Search for the cell housing the specified text and yield its [x, y] center coordinate. 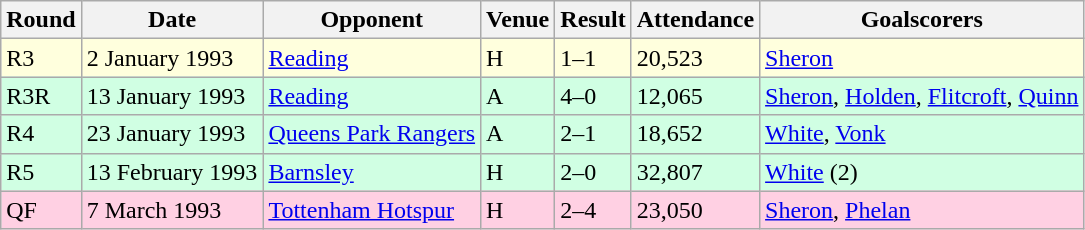
Venue [518, 20]
Date [172, 20]
23 January 1993 [172, 134]
White, Vonk [922, 134]
R4 [41, 134]
32,807 [695, 172]
2–1 [593, 134]
Attendance [695, 20]
2–4 [593, 210]
20,523 [695, 58]
Sheron, Phelan [922, 210]
Sheron [922, 58]
Round [41, 20]
4–0 [593, 96]
Sheron, Holden, Flitcroft, Quinn [922, 96]
Goalscorers [922, 20]
23,050 [695, 210]
Queens Park Rangers [372, 134]
R5 [41, 172]
12,065 [695, 96]
Result [593, 20]
1–1 [593, 58]
Tottenham Hotspur [372, 210]
QF [41, 210]
2 January 1993 [172, 58]
18,652 [695, 134]
White (2) [922, 172]
13 January 1993 [172, 96]
7 March 1993 [172, 210]
13 February 1993 [172, 172]
R3R [41, 96]
Barnsley [372, 172]
R3 [41, 58]
Opponent [372, 20]
2–0 [593, 172]
